Identify which cell holds the provided text, then report its (X, Y) central coordinate. 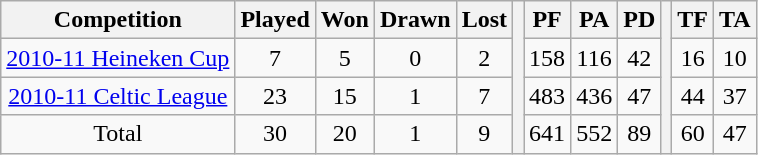
PA (594, 20)
89 (640, 134)
436 (594, 96)
2010-11 Celtic League (118, 96)
37 (736, 96)
Competition (118, 20)
44 (693, 96)
0 (415, 58)
PD (640, 20)
Total (118, 134)
16 (693, 58)
116 (594, 58)
2 (484, 58)
483 (548, 96)
20 (344, 134)
TF (693, 20)
Lost (484, 20)
42 (640, 58)
60 (693, 134)
PF (548, 20)
158 (548, 58)
Drawn (415, 20)
15 (344, 96)
552 (594, 134)
23 (275, 96)
Won (344, 20)
641 (548, 134)
9 (484, 134)
TA (736, 20)
Played (275, 20)
30 (275, 134)
5 (344, 58)
2010-11 Heineken Cup (118, 58)
10 (736, 58)
